Scan for the cell matching the given text and deliver its [X, Y] coordinate at center. 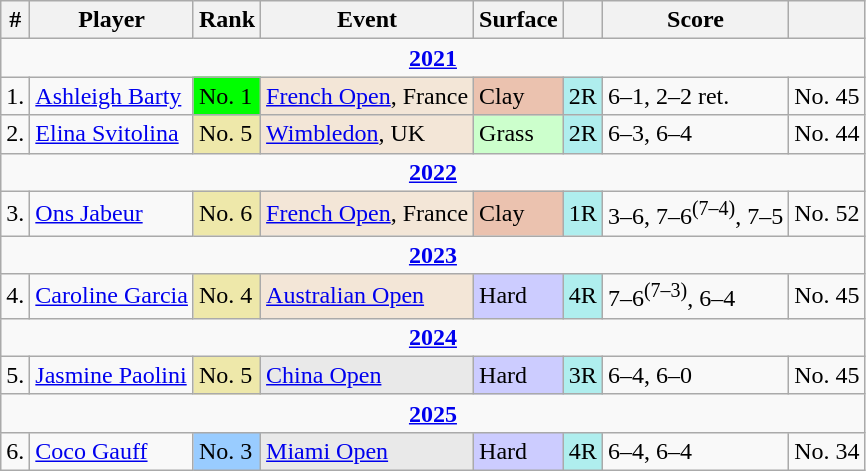
No. 3 [226, 451]
5. [16, 375]
Australian Open [368, 296]
6–4, 6–0 [695, 375]
6–3, 6–4 [695, 134]
Score [695, 20]
Jasmine Paolini [112, 375]
No. 6 [226, 214]
3–6, 7–6(7–4), 7–5 [695, 214]
No. 4 [226, 296]
2. [16, 134]
Grass [519, 134]
Ons Jabeur [112, 214]
Player [112, 20]
Caroline Garcia [112, 296]
6–4, 6–4 [695, 451]
1. [16, 96]
No. 52 [827, 214]
2024 [433, 337]
Elina Svitolina [112, 134]
1R [582, 214]
3. [16, 214]
4. [16, 296]
2021 [433, 58]
2023 [433, 255]
Event [368, 20]
6–1, 2–2 ret. [695, 96]
2022 [433, 172]
Wimbledon, UK [368, 134]
2025 [433, 413]
No. 1 [226, 96]
Rank [226, 20]
China Open [368, 375]
6. [16, 451]
No. 44 [827, 134]
Surface [519, 20]
Miami Open [368, 451]
No. 34 [827, 451]
Coco Gauff [112, 451]
3R [582, 375]
Ashleigh Barty [112, 96]
# [16, 20]
7–6(7–3), 6–4 [695, 296]
